Output the (x, y) coordinate of the center of the cell containing the given text.  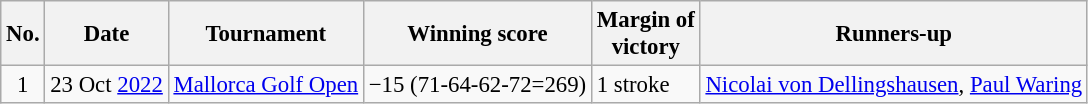
Date (106, 34)
No. (23, 34)
23 Oct 2022 (106, 85)
Tournament (266, 34)
Nicolai von Dellingshausen, Paul Waring (894, 85)
Mallorca Golf Open (266, 85)
Runners-up (894, 34)
1 stroke (646, 85)
−15 (71-64-62-72=269) (477, 85)
Winning score (477, 34)
1 (23, 85)
Margin ofvictory (646, 34)
